Return (x, y) of the center of cell containing provided text 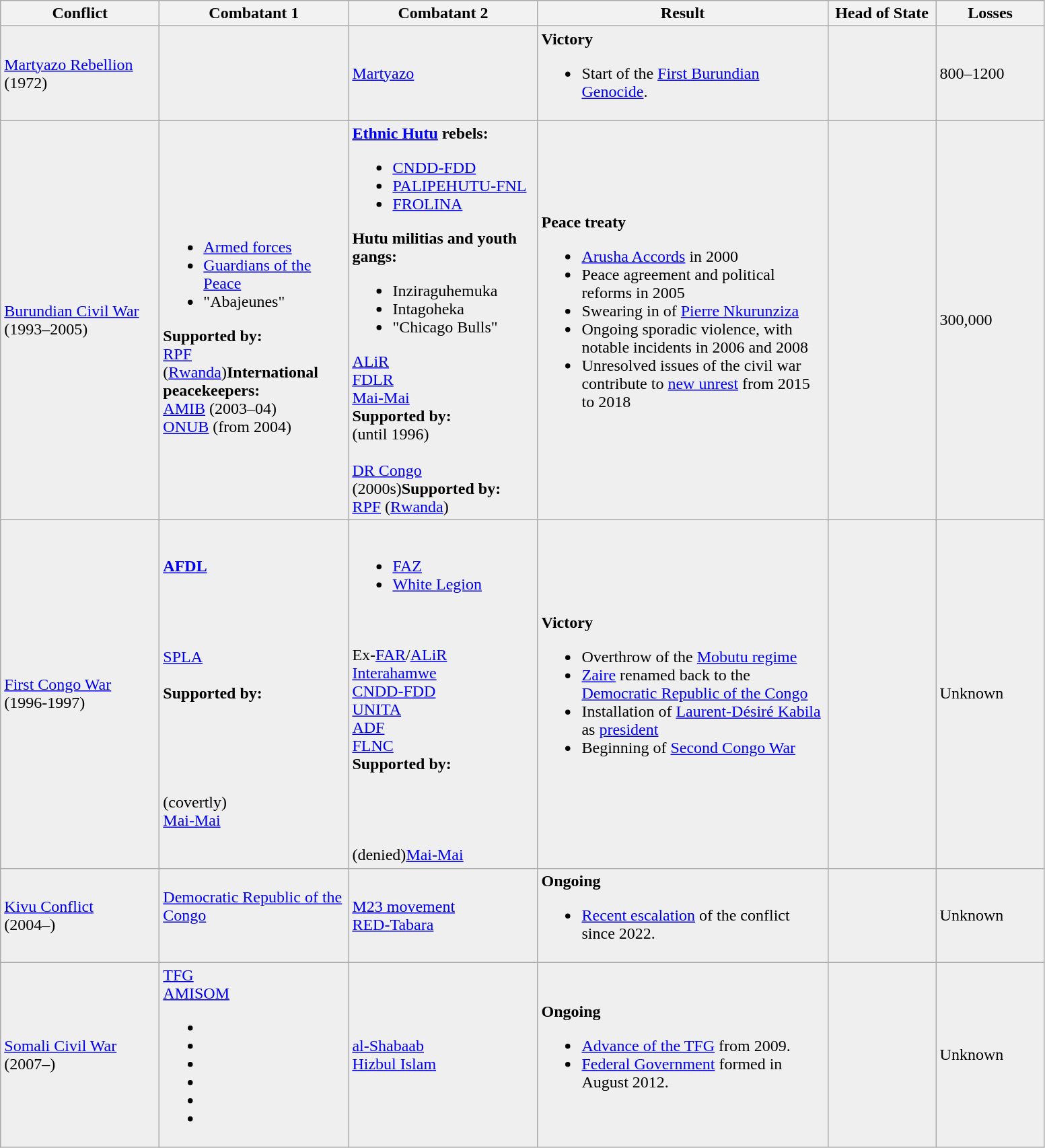
Result (682, 13)
First Congo War(1996-1997) (80, 694)
FAZWhite Legion Ex-FAR/ALiR Interahamwe CNDD-FDD UNITA ADF FLNCSupported by: (denied)Mai-Mai (443, 694)
OngoingAdvance of the TFG from 2009.Federal Government formed in August 2012. (682, 1055)
Somali Civil War(2007–) (80, 1055)
Armed forcesGuardians of the Peace"Abajeunes"Supported by:RPF (Rwanda)International peacekeepers: AMIB (2003–04) ONUB (from 2004) (254, 320)
Losses (990, 13)
al-Shabaab Hizbul Islam (443, 1055)
Burundian Civil War(1993–2005) (80, 320)
300,000 (990, 320)
Combatant 1 (254, 13)
Head of State (881, 13)
Combatant 2 (443, 13)
Kivu Conflict(2004–) (80, 915)
Martyazo Rebellion(1972) (80, 73)
AFDL SPLASupported by: (covertly)Mai-Mai (254, 694)
OngoingRecent escalation of the conflict since 2022. (682, 915)
Democratic Republic of the Congo (254, 915)
Martyazo (443, 73)
TFG AMISOM (254, 1055)
Conflict (80, 13)
VictoryStart of the First Burundian Genocide. (682, 73)
M23 movementRED-Tabara (443, 915)
800–1200 (990, 73)
